Scan for the cell matching the given text and deliver its [x, y] coordinate at center. 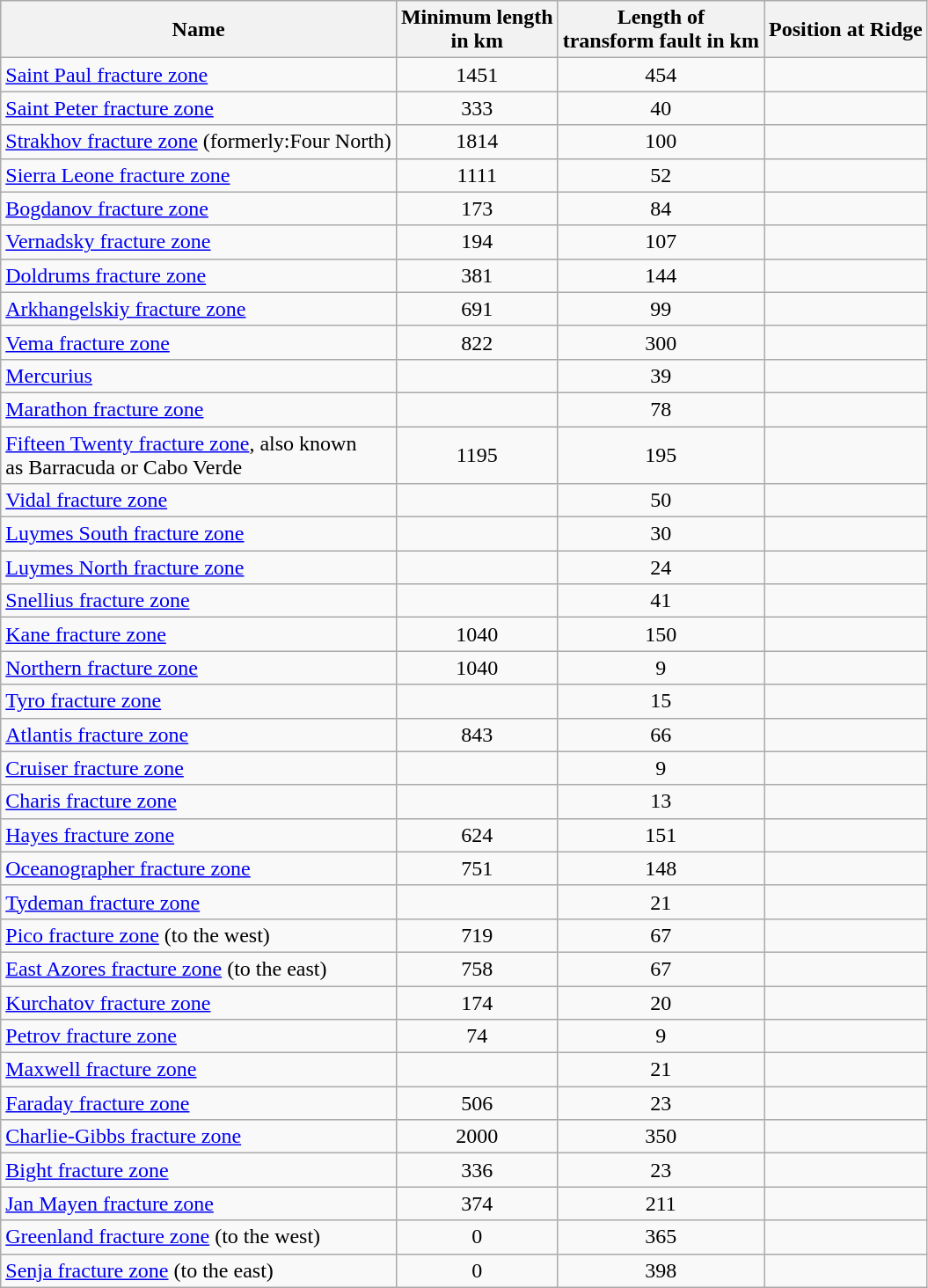
Position at Ridge [845, 30]
365 [661, 1237]
74 [477, 1036]
374 [477, 1204]
211 [661, 1204]
150 [661, 634]
99 [661, 309]
107 [661, 242]
24 [661, 567]
100 [661, 142]
Marathon fracture zone [199, 409]
Kane fracture zone [199, 634]
66 [661, 735]
20 [661, 1002]
843 [477, 735]
East Azores fracture zone (to the east) [199, 969]
Senja fracture zone (to the east) [199, 1270]
Tydeman fracture zone [199, 902]
2000 [477, 1137]
454 [661, 75]
84 [661, 209]
1451 [477, 75]
398 [661, 1270]
Bight fracture zone [199, 1170]
Charis fracture zone [199, 801]
691 [477, 309]
15 [661, 701]
195 [661, 454]
Petrov fracture zone [199, 1036]
350 [661, 1137]
758 [477, 969]
Hayes fracture zone [199, 835]
41 [661, 601]
Cruiser fracture zone [199, 768]
Fifteen Twenty fracture zone, also knownas Barracuda or Cabo Verde [199, 454]
Vidal fracture zone [199, 501]
822 [477, 342]
Doldrums fracture zone [199, 275]
Mercurius [199, 376]
Faraday fracture zone [199, 1103]
173 [477, 209]
Vema fracture zone [199, 342]
1111 [477, 175]
751 [477, 868]
174 [477, 1002]
Atlantis fracture zone [199, 735]
39 [661, 376]
Snellius fracture zone [199, 601]
Jan Mayen fracture zone [199, 1204]
Bogdanov fracture zone [199, 209]
52 [661, 175]
506 [477, 1103]
Name [199, 30]
Pico fracture zone (to the west) [199, 935]
Luymes North fracture zone [199, 567]
Vernadsky fracture zone [199, 242]
13 [661, 801]
624 [477, 835]
Saint Paul fracture zone [199, 75]
Sierra Leone fracture zone [199, 175]
78 [661, 409]
1814 [477, 142]
Luymes South fracture zone [199, 534]
Kurchatov fracture zone [199, 1002]
381 [477, 275]
Oceanographer fracture zone [199, 868]
144 [661, 275]
1195 [477, 454]
30 [661, 534]
Strakhov fracture zone (formerly:Four North) [199, 142]
Northern fracture zone [199, 668]
Maxwell fracture zone [199, 1070]
Charlie-Gibbs fracture zone [199, 1137]
194 [477, 242]
50 [661, 501]
Length oftransform fault in km [661, 30]
148 [661, 868]
Tyro fracture zone [199, 701]
Greenland fracture zone (to the west) [199, 1237]
333 [477, 108]
719 [477, 935]
Arkhangelskiy fracture zone [199, 309]
151 [661, 835]
Saint Peter fracture zone [199, 108]
336 [477, 1170]
Minimum lengthin km [477, 30]
300 [661, 342]
40 [661, 108]
